Pinpoint the cell where the given text exists, returning its (X, Y) midpoint coordinate. 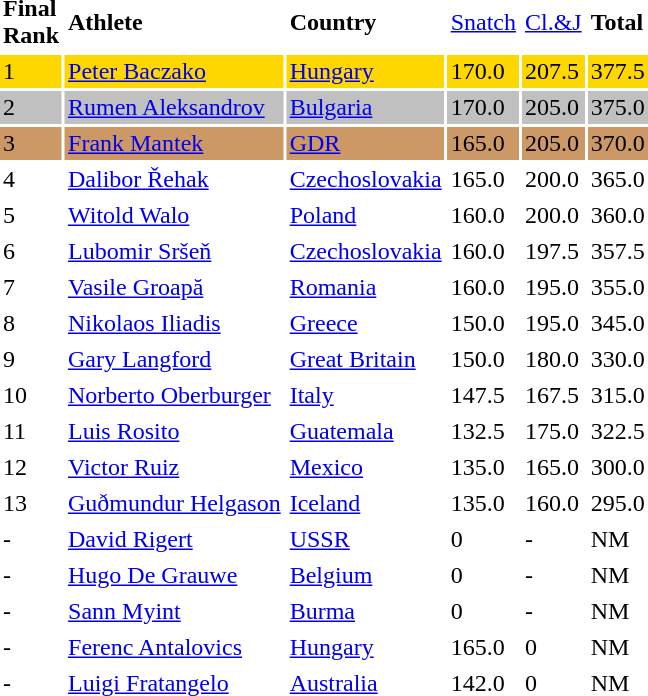
Italy (366, 396)
365.0 (618, 180)
4 (31, 180)
Peter Baczako (174, 72)
197.5 (554, 252)
Norberto Oberburger (174, 396)
132.5 (484, 432)
330.0 (618, 360)
Gary Langford (174, 360)
USSR (366, 540)
3 (31, 144)
Romania (366, 288)
Great Britain (366, 360)
147.5 (484, 396)
5 (31, 216)
Mexico (366, 468)
13 (31, 504)
Luis Rosito (174, 432)
300.0 (618, 468)
8 (31, 324)
Hugo De Grauwe (174, 576)
9 (31, 360)
Vasile Groapă (174, 288)
375.0 (618, 108)
Guatemala (366, 432)
10 (31, 396)
Victor Ruiz (174, 468)
1 (31, 72)
345.0 (618, 324)
Frank Mantek (174, 144)
207.5 (554, 72)
11 (31, 432)
Ferenc Antalovics (174, 648)
175.0 (554, 432)
GDR (366, 144)
180.0 (554, 360)
7 (31, 288)
Greece (366, 324)
315.0 (618, 396)
Bulgaria (366, 108)
357.5 (618, 252)
Iceland (366, 504)
2 (31, 108)
Belgium (366, 576)
Lubomir Sršeň (174, 252)
370.0 (618, 144)
Witold Walo (174, 216)
Sann Myint (174, 612)
12 (31, 468)
Nikolaos Iliadis (174, 324)
Rumen Aleksandrov (174, 108)
Guðmundur Helgason (174, 504)
6 (31, 252)
360.0 (618, 216)
David Rigert (174, 540)
355.0 (618, 288)
322.5 (618, 432)
Dalibor Řehak (174, 180)
Poland (366, 216)
167.5 (554, 396)
295.0 (618, 504)
Burma (366, 612)
377.5 (618, 72)
